Determine the (x, y) coordinate at the center of the cell enclosing the given text.  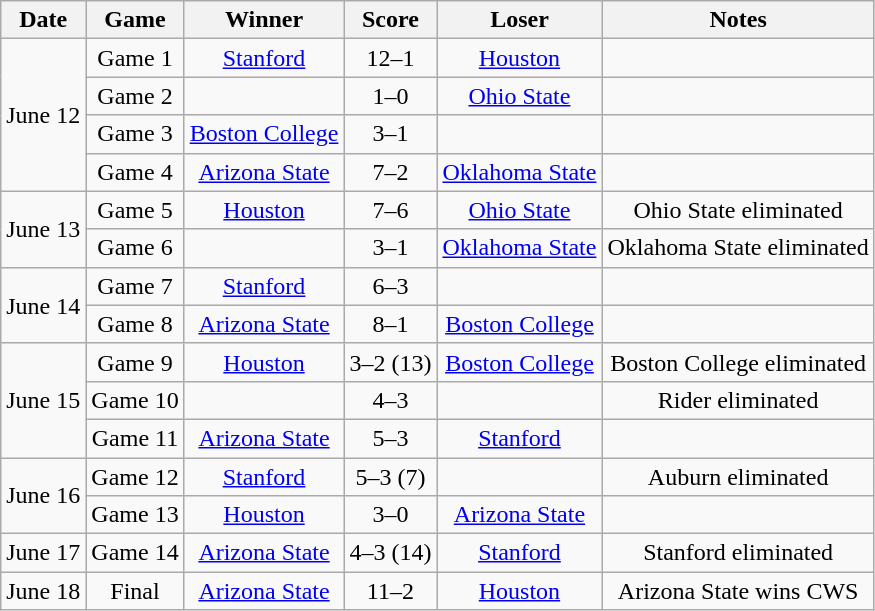
Game 6 (135, 248)
5–3 (390, 438)
4–3 (390, 400)
Rider eliminated (738, 400)
Ohio State eliminated (738, 210)
Game 12 (135, 477)
Final (135, 591)
Loser (520, 20)
Stanford eliminated (738, 553)
Game 1 (135, 58)
Score (390, 20)
June 15 (44, 400)
June 13 (44, 229)
7–2 (390, 172)
Game 3 (135, 134)
Arizona State wins CWS (738, 591)
Game 4 (135, 172)
Oklahoma State eliminated (738, 248)
June 14 (44, 305)
June 16 (44, 496)
Game 2 (135, 96)
Game 14 (135, 553)
June 17 (44, 553)
June 12 (44, 115)
11–2 (390, 591)
4–3 (14) (390, 553)
Game 5 (135, 210)
8–1 (390, 324)
Winner (264, 20)
1–0 (390, 96)
7–6 (390, 210)
3–0 (390, 515)
Game 8 (135, 324)
Game 11 (135, 438)
6–3 (390, 286)
Date (44, 20)
Game (135, 20)
12–1 (390, 58)
June 18 (44, 591)
Notes (738, 20)
5–3 (7) (390, 477)
3–2 (13) (390, 362)
Game 10 (135, 400)
Boston College eliminated (738, 362)
Game 13 (135, 515)
Game 9 (135, 362)
Game 7 (135, 286)
Auburn eliminated (738, 477)
